Capture the cell that displays the provided text and extract its [X, Y] central coordinate. 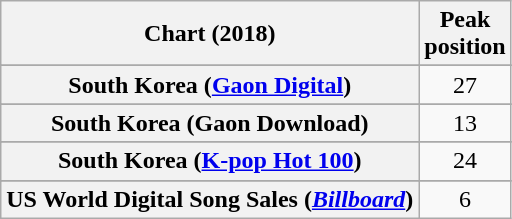
27 [465, 85]
6 [465, 199]
South Korea (Gaon Digital) [210, 85]
US World Digital Song Sales (Billboard) [210, 199]
13 [465, 123]
South Korea (Gaon Download) [210, 123]
South Korea (K-pop Hot 100) [210, 161]
24 [465, 161]
Peakposition [465, 34]
Chart (2018) [210, 34]
